Locate the cell with the specified text and output its [x, y] center coordinate. 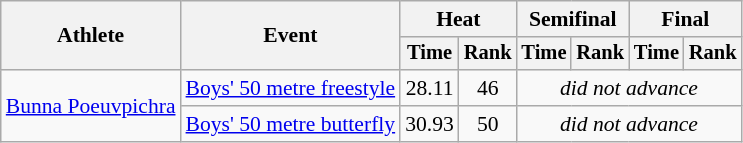
30.93 [430, 124]
28.11 [430, 88]
Heat [458, 19]
Semifinal [572, 19]
Final [685, 19]
Bunna Poeuvpichra [91, 106]
46 [488, 88]
50 [488, 124]
Boys' 50 metre freestyle [291, 88]
Event [291, 36]
Boys' 50 metre butterfly [291, 124]
Athlete [91, 36]
